Find where the given text appears and provide that cell's center as (X, Y) coordinate. 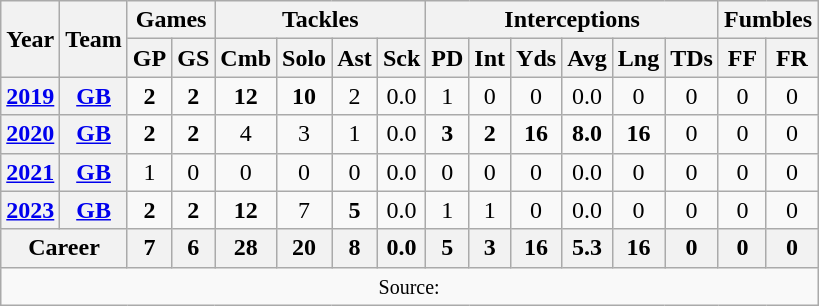
Interceptions (572, 20)
Lng (638, 58)
Tackles (320, 20)
PD (448, 58)
Team (94, 39)
GS (194, 58)
2020 (30, 134)
Fumbles (768, 20)
Int (490, 58)
Solo (304, 58)
Cmb (246, 58)
Career (64, 248)
Source: (410, 286)
8.0 (588, 134)
Ast (355, 58)
Year (30, 39)
Sck (401, 58)
20 (304, 248)
Avg (588, 58)
FR (792, 58)
28 (246, 248)
2019 (30, 96)
FF (742, 58)
Yds (536, 58)
2021 (30, 172)
8 (355, 248)
6 (194, 248)
GP (149, 58)
TDs (692, 58)
Games (170, 20)
4 (246, 134)
5.3 (588, 248)
10 (304, 96)
2023 (30, 210)
